Find where the given text appears and provide that cell's center as (X, Y) coordinate. 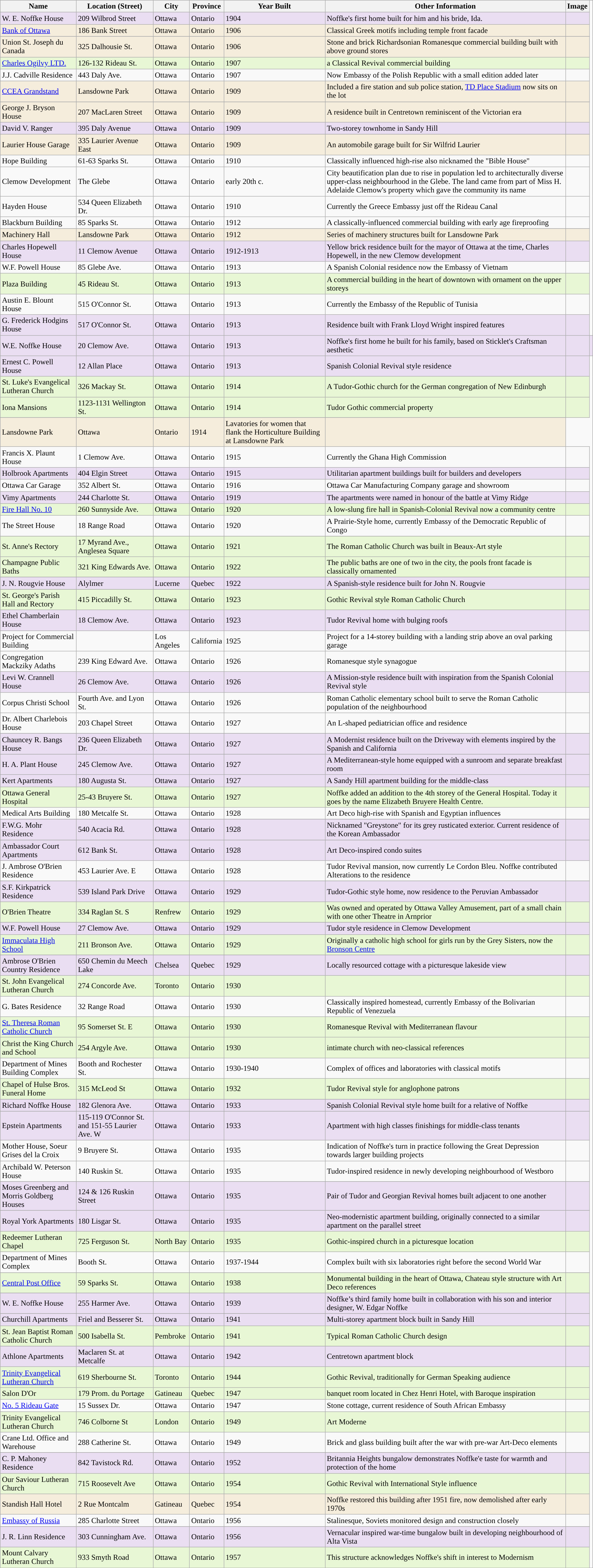
Nicknamed "Greystone" for its grey rusticated exterior. Current residence of the Korean Ambassador (445, 830)
746 Colborne St (115, 1422)
180 Metcalfe St. (115, 813)
26 Clemow Ave. (115, 682)
H. A. Plant House (38, 764)
Los Angeles (171, 641)
Christ the King Church and School (38, 1048)
J. N. Rougvie House (38, 583)
179 Prom. du Portage (115, 1393)
St. Jean Baptist Roman Catholic Church (38, 1336)
255 Harmer Ave. (115, 1303)
Ethel Chamberlain House (38, 620)
1938 (275, 1283)
650 Chemin du Meech Lake (115, 965)
540 Acacia Rd. (115, 830)
Image (577, 6)
Tudor Revival home with bulging roofs (445, 620)
Hope Building (38, 161)
Gothic Revival style Roman Catholic Church (445, 599)
Austin E. Blount House (38, 304)
1942 (275, 1357)
Tudor-Gothic style home, now residence to the Peruvian Ambassador (445, 891)
banquet room located in Chez Henri Hotel, with Baroque inspiration (445, 1393)
Chelsea (171, 965)
Embassy of Russia (38, 1521)
St. Theresa Roman Catholic Church (38, 1027)
The public baths are one of two in the city, the pools front facade is classically ornamented (445, 567)
25-43 Bruyere St. (115, 797)
Currently the Greece Embassy just off the Rideau Canal (445, 206)
W.E. Noffke House (38, 346)
32 Range Road (115, 1007)
Immaculata High School (38, 944)
Tudor Revival style for anglophone patrons (445, 1089)
Congregation Mackziky Adaths (38, 662)
Vimy Apartments (38, 497)
Kert Apartments (38, 781)
1932 (275, 1089)
Chapel of Hulse Bros. Funeral Home (38, 1089)
842 Tavistock Rd. (115, 1463)
9 Bruyere St. (115, 1151)
George J. Bryson House (38, 112)
Apartment with high classes finishings for middle-class tenants (445, 1126)
1937-1944 (275, 1262)
Levi W. Crannell House (38, 682)
Epstein Apartments (38, 1126)
352 Albert St. (115, 485)
Holbrook Apartments (38, 473)
Mount Calvary Lutheran Church (38, 1557)
315 McLeod St (115, 1089)
Stalinesque, Soviets monitored design and construction closely (445, 1521)
Stone cottage, current residence of South African Embassy (445, 1405)
140 Ruskin St. (115, 1171)
Maclaren St. at Metcalfe (115, 1357)
J. R. Linn Residence (38, 1537)
209 Wilbrod Street (115, 18)
Lavatories for women that flank the Horticulture Building at Lansdowne Park (275, 432)
Britannia Heights bungalow demonstrates Noffke'e taste for warmth and protection of the home (445, 1463)
Redeemer Lutheran Chapel (38, 1241)
1916 (275, 485)
Department of Mines Building Complex (38, 1068)
This structure acknowledges Noffke's shift in interest to Modernism (445, 1557)
1952 (275, 1463)
A commercial building in the heart of downtown with ornament on the upper storeys (445, 284)
Renfrew (171, 912)
S.F. Kirkpatrick Residence (38, 891)
A Modernist residence built on the Driveway with elements inspired by the Spanish and California (445, 744)
Friel and Besserer St. (115, 1320)
Laurier House Garage (38, 144)
Tudor-inspired residence in newly developing neighbourhood of Westboro (445, 1171)
Art Deco-inspired condo suites (445, 850)
Typical Roman Catholic Church design (445, 1336)
Plaza Building (38, 284)
Ottawa General Hospital (38, 797)
207 MacLaren Street (115, 112)
180 Augusta St. (115, 781)
Multi-storey apartment block built in Sandy Hill (445, 1320)
Salon D'Or (38, 1393)
245 Clemow Ave. (115, 764)
Series of machinery structures built for Lansdowne Park (445, 235)
1 Clemow Ave. (115, 457)
404 Elgin Street (115, 473)
Ambassador Court Apartments (38, 850)
Art Moderne (445, 1422)
Location (Street) (115, 6)
G. Bates Residence (38, 1007)
Complex built with six laboratories right before the second World War (445, 1262)
Art Deco high-rise with Spanish and Egyptian influences (445, 813)
Gothic-inspired church in a picturesque location (445, 1241)
An L-shaped pediatrician office and residence (445, 723)
Locally resourced cottage with a picturesque lakeside view (445, 965)
Name (38, 6)
The Glebe (115, 181)
A Sandy Hill apartment building for the middle-class (445, 781)
1912-1913 (275, 251)
933 Smyth Road (115, 1557)
285 Charlotte Street (115, 1521)
Roman Catholic elementary school built to serve the Roman Catholic population of the neighbourhood (445, 703)
Medical Arts Building (38, 813)
619 Sherbourne St. (115, 1377)
Pair of Tudor and Georgian Revival homes built adjacent to one another (445, 1196)
1957 (275, 1557)
236 Queen Elizabeth Dr. (115, 744)
20 Clemow Ave. (115, 346)
Charles Hopewell House (38, 251)
95 Somerset St. E (115, 1027)
1925 (275, 641)
303 Cunningham Ave. (115, 1537)
Crane Ltd. Office and Warehouse (38, 1443)
Moses Greenberg and Morris Goldberg Houses (38, 1196)
Neo-modernistic apartment building, originally connected to a similar apartment on the parallel street (445, 1221)
Other Information (445, 6)
Was owned and operated by Ottawa Valley Amusement, part of a small chain with one other Theatre in Arnprior (445, 912)
Spanish Colonial Revival style home built for a relative of Noffke (445, 1105)
453 Laurier Ave. E (115, 871)
115-119 O'Connor St. and 151-55 Laurier Ave. W (115, 1126)
Originally a catholic high school for girls run by the Grey Sisters, now the Bronson Centre (445, 944)
126-132 Rideau St. (115, 63)
An automobile garage built for Sir Wilfrid Laurier (445, 144)
Noffke added an addition to the 4th storey of the General Hospital. Today it goes by the name Elizabeth Bruyere Health Centre. (445, 797)
Now Embassy of the Polish Republic with a small edition added later (445, 75)
211 Bronson Ave. (115, 944)
203 Chapel Street (115, 723)
335 Laurier Avenue East (115, 144)
J. Ambrose O'Brien Residence (38, 871)
Mother House, Soeur Grises del la Croix (38, 1151)
180 Lisgar St. (115, 1221)
Ernest C. Powell House (38, 366)
Corpus Christi School (38, 703)
Bank of Ottawa (38, 30)
2 Rue Montcalm (115, 1504)
Ambrose O'Brien Country Residence (38, 965)
1939 (275, 1303)
182 Glenora Ave. (115, 1105)
early 20th c. (275, 181)
The apartments were named in honour of the battle at Vimy Ridge (445, 497)
244 Charlotte St. (115, 497)
534 Queen Elizabeth Dr. (115, 206)
Ottawa Car Garage (38, 485)
G. Frederick Hodgins House (38, 325)
Romanesque Revival with Mediterranean flavour (445, 1027)
Clemow Development (38, 181)
Brick and glass building built after the war with pre-war Art-Deco elements (445, 1443)
Indication of Noffke's turn in practice following the Great Depression towards larger building projects (445, 1151)
Charles Ogilvy LTD. (38, 63)
59 Sparks St. (115, 1283)
Stone and brick Richardsonian Romanesque commercial building built with above ground stores (445, 47)
Dr. Albert Charlebois House (38, 723)
Central Post Office (38, 1283)
Alylmer (115, 583)
St. George's Parish Hall and Rectory (38, 599)
St. John Evangelical Lutheran Church (38, 986)
The Street House (38, 526)
Booth and Rochester St. (115, 1068)
415 Piccadilly St. (115, 599)
325 Dalhousie St. (115, 47)
Fire Hall No. 10 (38, 510)
1904 (275, 18)
No. 5 Rideau Gate (38, 1405)
500 Isabella St. (115, 1336)
Classical Greek motifs including temple front facade (445, 30)
Currently the Embassy of the Republic of Tunisia (445, 304)
321 King Edwards Ave. (115, 567)
Residence built with Frank Lloyd Wright inspired features (445, 325)
Royal York Apartments (38, 1221)
326 Mackay St. (115, 387)
Centretown apartment block (445, 1357)
Iona Mansions (38, 407)
Champagne Public Baths (38, 567)
Gothic Revival, traditionally for German Speaking audience (445, 1377)
Monumental building in the heart of Ottawa, Chateau style structure with Art Deco references (445, 1283)
London (171, 1422)
Department of Mines Complex (38, 1262)
260 Sunnyside Ave. (115, 510)
Booth St. (115, 1262)
18 Range Road (115, 526)
85 Glebe Ave. (115, 267)
239 King Edward Ave. (115, 662)
Noffke restored this building after 1951 fire, now demolished after early 1970s (445, 1504)
254 Argyle Ave. (115, 1048)
A Spanish-style residence built for John N. Rougvie (445, 583)
Machinery Hall (38, 235)
Tudor Gothic commercial property (445, 407)
Included a fire station and sub police station, TD Place Stadium now sits on the lot (445, 91)
517 O'Connor St. (115, 325)
Chauncey R. Bangs House (38, 744)
11 Clemow Avenue (115, 251)
California (207, 641)
Classically inspired homestead, currently Embassy of the Bolivarian Republic of Venezuela (445, 1007)
395 Daly Avenue (115, 128)
A Tudor-Gothic church for the German congregation of New Edinburgh (445, 387)
61-63 Sparks St. (115, 161)
17 Myrand Ave., Anglesea Square (115, 546)
North Bay (171, 1241)
Our Saviour Lutheran Church (38, 1484)
1123-1131 Wellington St. (115, 407)
539 Island Park Drive (115, 891)
J.J. Cadville Residence (38, 75)
Union St. Joseph du Canada (38, 47)
612 Bank St. (115, 850)
124 & 126 Ruskin Street (115, 1196)
Vernacular inspired war-time bungalow built in developing neighbourhood of Alta Vista (445, 1537)
Francis X. Plaunt House (38, 457)
Project for Commercial Building (38, 641)
A Prairie-Style home, currently Embassy of the Democratic Republic of Congo (445, 526)
Noffke’s third family home built in collaboration with his son and interior designer, W. Edgar Noffke (445, 1303)
15 Sussex Dr. (115, 1405)
St. Anne's Rectory (38, 546)
515 O'Connor St. (115, 304)
David V. Ranger (38, 128)
Ottawa Car Manufacturing Company garage and showroom (445, 485)
Two-storey townhome in Sandy Hill (445, 128)
City (171, 6)
27 Clemow Ave. (115, 928)
Churchill Apartments (38, 1320)
Richard Noffke House (38, 1105)
Hayden House (38, 206)
A Spanish Colonial residence now the Embassy of Vietnam (445, 267)
Spanish Colonial Revival style residence (445, 366)
A residence built in Centretown reminiscent of the Victorian era (445, 112)
Archibald W. Peterson House (38, 1171)
Noffke's first home he built for his family, based on Sticklet's Craftsman aesthetic (445, 346)
CCEA Grandstand (38, 91)
Yellow brick residence built for the mayor of Ottawa at the time, Charles Hopewell, in the new Clemow development (445, 251)
Project for a 14-storey building with a landing strip above an oval parking garage (445, 641)
274 Concorde Ave. (115, 986)
Athlone Apartments (38, 1357)
Classically influenced high-rise also nicknamed the "Bible House" (445, 161)
1930-1940 (275, 1068)
The Roman Catholic Church was built in Beaux-Art style (445, 546)
F.W.G. Mohr Residence (38, 830)
intimate church with neo-classical references (445, 1048)
443 Daly Ave. (115, 75)
Fourth Ave. and Lyon St. (115, 703)
Standish Hall Hotel (38, 1504)
A Mediterranean-style home equipped with a sunroom and separate breakfast room (445, 764)
18 Clemow Ave. (115, 620)
Tudor Revival mansion, now currently Le Cordon Bleu. Noffke contributed Alterations to the residence (445, 871)
45 Rideau St. (115, 284)
Complex of offices and laboratories with classical motifs (445, 1068)
Lucerne (171, 583)
1919 (275, 497)
12 Allan Place (115, 366)
O'Brien Theatre (38, 912)
1944 (275, 1377)
1921 (275, 546)
Blackburn Building (38, 223)
a Classical Revival commercial building (445, 63)
C. P. Mahoney Residence (38, 1463)
A classically-influenced commercial building with early age fireproofing (445, 223)
Noffke's first home built for him and his bride, Ida. (445, 18)
Gothic Revival with International Style influence (445, 1484)
288 Catherine St. (115, 1443)
85 Sparks St. (115, 223)
Romanesque style synagogue (445, 662)
Year Built (275, 6)
715 Roosevelt Ave (115, 1484)
St. Luke's Evangelical Lutheran Church (38, 387)
725 Ferguson St. (115, 1241)
A Mission-style residence built with inspiration from the Spanish Colonial Revival style (445, 682)
A low-slung fire hall in Spanish-Colonial Revival now a community centre (445, 510)
334 Raglan St. S (115, 912)
Tudor style residence in Clemow Development (445, 928)
Currently the Ghana High Commission (445, 457)
Province (207, 6)
Utilitarian apartment buildings built for builders and developers (445, 473)
Pembroke (171, 1336)
186 Bank Street (115, 30)
